Return the (x, y) coordinate for the center point of the cell that contains the specified text.  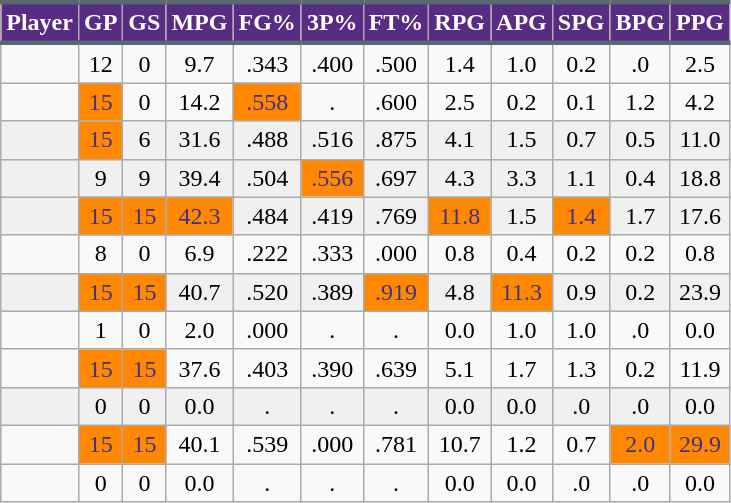
RPG (460, 22)
1.1 (581, 178)
BPG (640, 22)
.419 (332, 216)
4.1 (460, 140)
4.8 (460, 292)
.539 (267, 444)
GS (144, 22)
.919 (396, 292)
.516 (332, 140)
MPG (200, 22)
31.6 (200, 140)
10.7 (460, 444)
39.4 (200, 178)
9.7 (200, 63)
GP (100, 22)
4.2 (700, 102)
1.3 (581, 368)
40.7 (200, 292)
.558 (267, 102)
0.5 (640, 140)
.389 (332, 292)
11.8 (460, 216)
.504 (267, 178)
29.9 (700, 444)
8 (100, 254)
14.2 (200, 102)
3.3 (522, 178)
11.3 (522, 292)
17.6 (700, 216)
40.1 (200, 444)
.390 (332, 368)
37.6 (200, 368)
.520 (267, 292)
0.1 (581, 102)
.333 (332, 254)
SPG (581, 22)
.500 (396, 63)
3P% (332, 22)
11.9 (700, 368)
.343 (267, 63)
.403 (267, 368)
FG% (267, 22)
.484 (267, 216)
.781 (396, 444)
5.1 (460, 368)
FT% (396, 22)
12 (100, 63)
.639 (396, 368)
23.9 (700, 292)
Player (40, 22)
6 (144, 140)
42.3 (200, 216)
.875 (396, 140)
.400 (332, 63)
11.0 (700, 140)
.556 (332, 178)
6.9 (200, 254)
PPG (700, 22)
0.9 (581, 292)
APG (522, 22)
.222 (267, 254)
.600 (396, 102)
1 (100, 330)
.488 (267, 140)
.769 (396, 216)
18.8 (700, 178)
4.3 (460, 178)
.697 (396, 178)
